Return [x, y] of the center of cell containing provided text 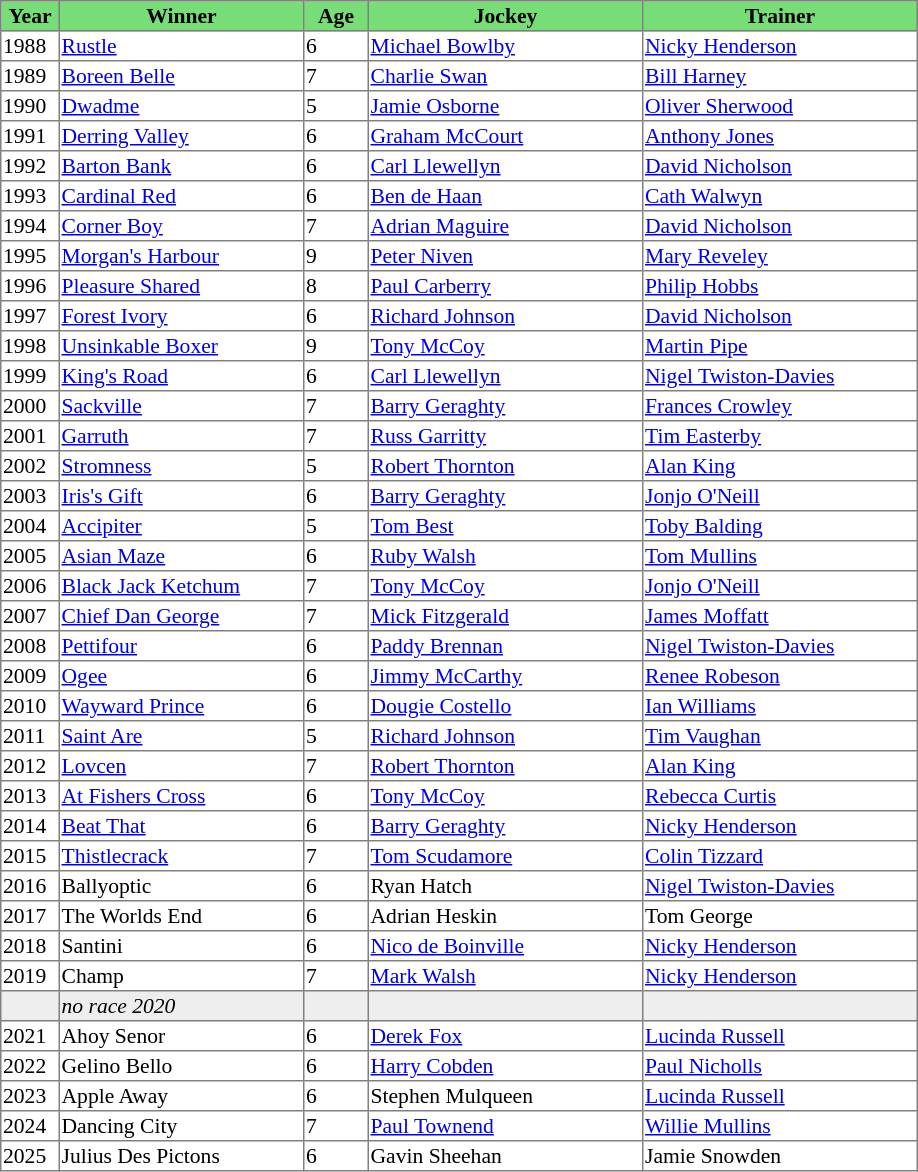
Chief Dan George [181, 616]
Dancing City [181, 1126]
Ben de Haan [505, 196]
The Worlds End [181, 916]
1995 [30, 256]
Charlie Swan [505, 76]
Mary Reveley [780, 256]
King's Road [181, 376]
8 [336, 286]
James Moffatt [780, 616]
Boreen Belle [181, 76]
2014 [30, 826]
Harry Cobden [505, 1066]
Gavin Sheehan [505, 1156]
Beat That [181, 826]
Mark Walsh [505, 976]
2013 [30, 796]
1993 [30, 196]
Apple Away [181, 1096]
Barton Bank [181, 166]
Toby Balding [780, 526]
Bill Harney [780, 76]
Jamie Snowden [780, 1156]
Paul Townend [505, 1126]
Nico de Boinville [505, 946]
Winner [181, 16]
Black Jack Ketchum [181, 586]
Cath Walwyn [780, 196]
2015 [30, 856]
1991 [30, 136]
2016 [30, 886]
Garruth [181, 436]
Saint Are [181, 736]
Peter Niven [505, 256]
Pleasure Shared [181, 286]
Lovcen [181, 766]
Dougie Costello [505, 706]
no race 2020 [181, 1006]
2003 [30, 496]
2017 [30, 916]
2021 [30, 1036]
1994 [30, 226]
2008 [30, 646]
Michael Bowlby [505, 46]
Morgan's Harbour [181, 256]
2010 [30, 706]
Ryan Hatch [505, 886]
2022 [30, 1066]
Renee Robeson [780, 676]
Stromness [181, 466]
Anthony Jones [780, 136]
2024 [30, 1126]
2023 [30, 1096]
Adrian Maguire [505, 226]
Tom Scudamore [505, 856]
1989 [30, 76]
Corner Boy [181, 226]
1998 [30, 346]
Adrian Heskin [505, 916]
Santini [181, 946]
Tom Mullins [780, 556]
2002 [30, 466]
Gelino Bello [181, 1066]
Frances Crowley [780, 406]
Trainer [780, 16]
Tom George [780, 916]
Forest Ivory [181, 316]
Dwadme [181, 106]
Willie Mullins [780, 1126]
Pettifour [181, 646]
Derek Fox [505, 1036]
1997 [30, 316]
Stephen Mulqueen [505, 1096]
Asian Maze [181, 556]
2005 [30, 556]
Mick Fitzgerald [505, 616]
2012 [30, 766]
Paul Carberry [505, 286]
2001 [30, 436]
1990 [30, 106]
Philip Hobbs [780, 286]
2000 [30, 406]
Rebecca Curtis [780, 796]
Ian Williams [780, 706]
At Fishers Cross [181, 796]
Paul Nicholls [780, 1066]
Paddy Brennan [505, 646]
Thistlecrack [181, 856]
Martin Pipe [780, 346]
2009 [30, 676]
1988 [30, 46]
2006 [30, 586]
Accipiter [181, 526]
Graham McCourt [505, 136]
Unsinkable Boxer [181, 346]
Ahoy Senor [181, 1036]
Jockey [505, 16]
1999 [30, 376]
Oliver Sherwood [780, 106]
Jamie Osborne [505, 106]
Year [30, 16]
2018 [30, 946]
2011 [30, 736]
Colin Tizzard [780, 856]
1992 [30, 166]
Sackville [181, 406]
Age [336, 16]
1996 [30, 286]
Cardinal Red [181, 196]
Ruby Walsh [505, 556]
Tim Easterby [780, 436]
Julius Des Pictons [181, 1156]
Jimmy McCarthy [505, 676]
Ballyoptic [181, 886]
Ogee [181, 676]
2007 [30, 616]
Wayward Prince [181, 706]
Champ [181, 976]
Derring Valley [181, 136]
2025 [30, 1156]
Rustle [181, 46]
2019 [30, 976]
Tom Best [505, 526]
Russ Garritty [505, 436]
2004 [30, 526]
Tim Vaughan [780, 736]
Iris's Gift [181, 496]
